Search for the cell housing the specified text and yield its (x, y) center coordinate. 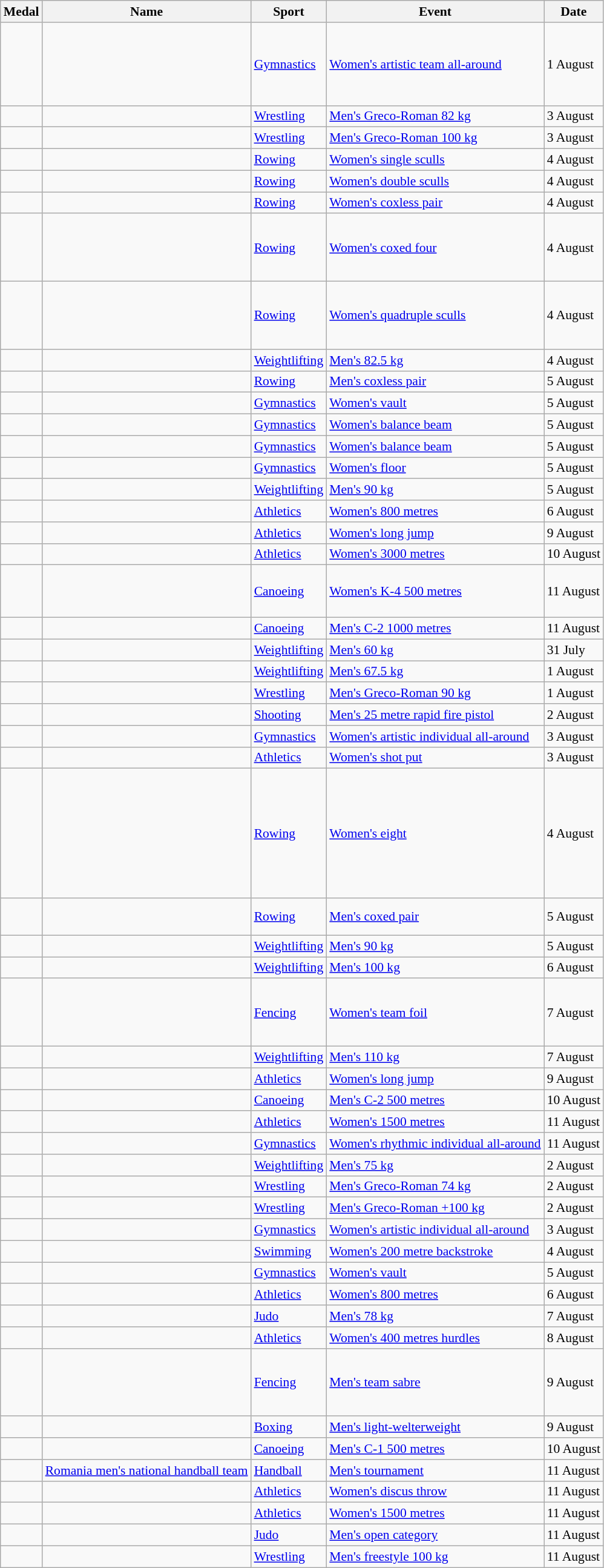
Women's eight (435, 833)
Women's double sculls (435, 181)
Men's open category (435, 1535)
Women's single sculls (435, 160)
Women's K-4 500 metres (435, 591)
Men's 67.5 kg (435, 672)
Men's team sabre (435, 1382)
Name (146, 12)
Men's Greco-Roman 82 kg (435, 116)
Medal (22, 12)
Men's Greco-Roman +100 kg (435, 1208)
Handball (289, 1470)
Men's C-2 1000 metres (435, 629)
Men's Greco-Roman 90 kg (435, 693)
Men's light-welterweight (435, 1427)
Men's C-1 500 metres (435, 1449)
Romania men's national handball team (146, 1470)
Women's coxed four (435, 248)
8 August (574, 1338)
Men's coxless pair (435, 382)
Men's freestyle 100 kg (435, 1556)
Men's Greco-Roman 74 kg (435, 1186)
Women's 200 metre backstroke (435, 1251)
Men's 110 kg (435, 1057)
Women's discus throw (435, 1492)
31 July (574, 650)
Men's coxed pair (435, 917)
Women's artistic team all-around (435, 64)
Men's 25 metre rapid fire pistol (435, 715)
Shooting (289, 715)
Men's 82.5 kg (435, 360)
Date (574, 12)
Women's coxless pair (435, 203)
Women's shot put (435, 758)
Women's rhythmic individual all-around (435, 1143)
Men's 75 kg (435, 1165)
Men's Greco-Roman 100 kg (435, 138)
Men's 78 kg (435, 1316)
Event (435, 12)
Women's floor (435, 468)
Women's team foil (435, 1013)
Men's C-2 500 metres (435, 1100)
Women's quadruple sculls (435, 316)
Swimming (289, 1251)
Boxing (289, 1427)
Women's 400 metres hurdles (435, 1338)
Women's 3000 metres (435, 554)
Men's tournament (435, 1470)
Men's 60 kg (435, 650)
Men's 100 kg (435, 968)
Sport (289, 12)
